Search for the cell housing the specified text and yield its [X, Y] center coordinate. 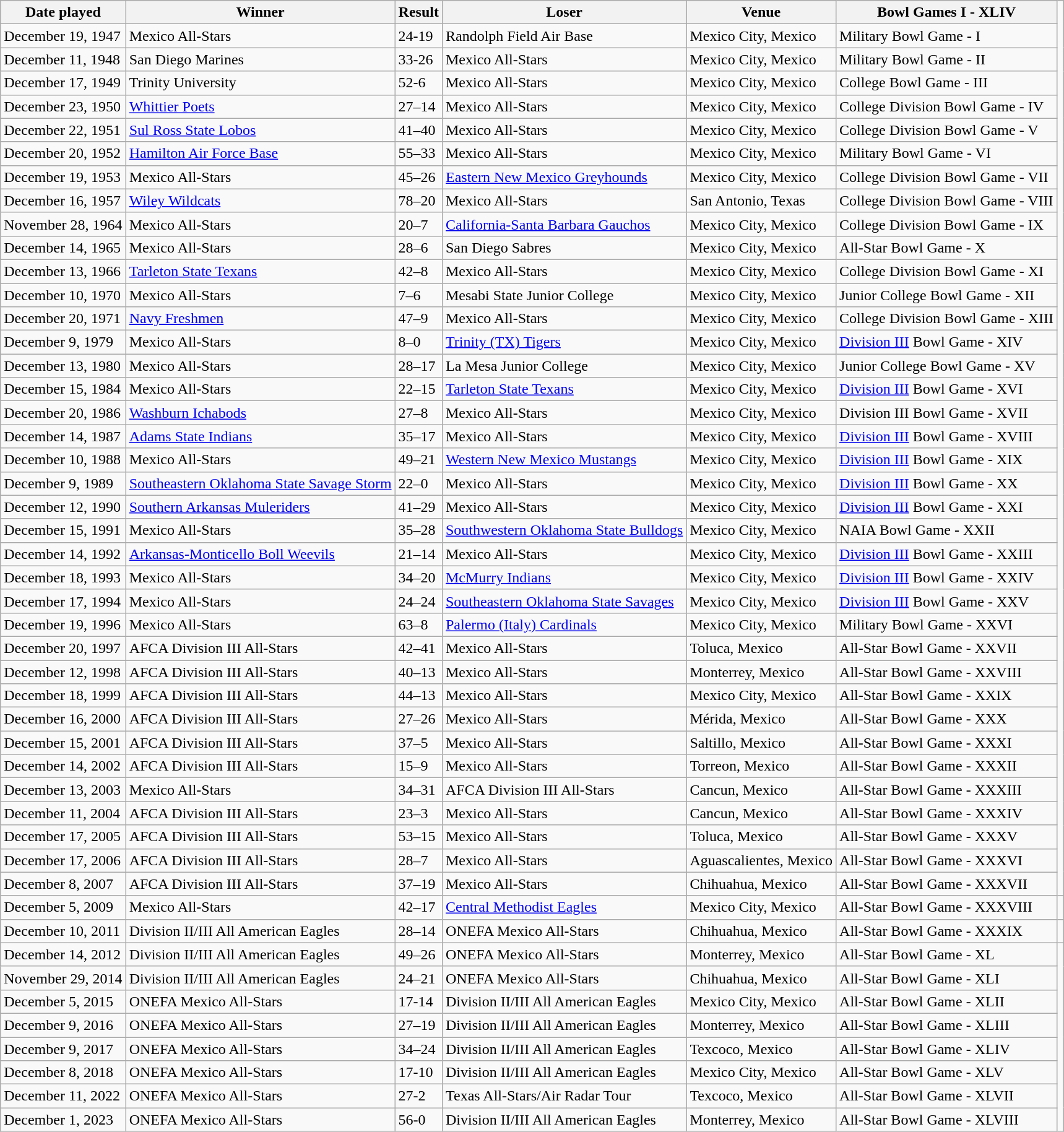
California-Santa Barbara Gauchos [564, 224]
December 14, 2002 [63, 766]
Military Bowl Game - XXVI [947, 624]
December 14, 1987 [63, 436]
Division III Bowl Game - XX [947, 483]
All-Star Bowl Game - XXXV [947, 837]
Hamilton Air Force Base [260, 153]
December 19, 1953 [63, 177]
December 5, 2015 [63, 1001]
78–20 [418, 201]
Division III Bowl Game - XXIII [947, 554]
Venue [761, 12]
All-Star Bowl Game - XLV [947, 1073]
Division III Bowl Game - XIX [947, 460]
44–13 [418, 696]
24–24 [418, 601]
College Division Bowl Game - VII [947, 177]
Division III Bowl Game - XVI [947, 389]
17-14 [418, 1001]
24-19 [418, 36]
McMurry Indians [564, 577]
All-Star Bowl Game - XXIX [947, 696]
Palermo (Italy) Cardinals [564, 624]
December 12, 1990 [63, 507]
All-Star Bowl Game - XXXI [947, 743]
23–3 [418, 813]
42–17 [418, 907]
December 13, 1980 [63, 366]
December 8, 2007 [63, 884]
Saltillo, Mexico [761, 743]
Navy Freshmen [260, 319]
Texas All-Stars/Air Radar Tour [564, 1096]
63–8 [418, 624]
December 17, 1949 [63, 83]
28–7 [418, 860]
San Diego Sabres [564, 248]
December 8, 2018 [63, 1073]
All-Star Bowl Game - XLIV [947, 1049]
Arkansas-Monticello Boll Weevils [260, 554]
All-Star Bowl Game - XXXIII [947, 790]
December 16, 1957 [63, 201]
November 29, 2014 [63, 978]
Randolph Field Air Base [564, 36]
All-Star Bowl Game - XXXIV [947, 813]
Junior College Bowl Game - XII [947, 295]
December 11, 2004 [63, 813]
College Bowl Game - III [947, 83]
Southeastern Oklahoma State Savage Storm [260, 483]
December 12, 1998 [63, 672]
December 15, 2001 [63, 743]
December 10, 1988 [63, 460]
All-Star Bowl Game - XXXII [947, 766]
December 14, 1992 [63, 554]
San Antonio, Texas [761, 201]
College Division Bowl Game - IX [947, 224]
December 14, 2012 [63, 954]
November 28, 1964 [63, 224]
December 17, 1994 [63, 601]
Southwestern Oklahoma State Bulldogs [564, 530]
December 20, 1986 [63, 413]
34–20 [418, 577]
Result [418, 12]
Military Bowl Game - VI [947, 153]
Wiley Wildcats [260, 201]
December 10, 2011 [63, 931]
Southeastern Oklahoma State Savages [564, 601]
55–33 [418, 153]
December 18, 1999 [63, 696]
17-10 [418, 1073]
37–5 [418, 743]
42–8 [418, 271]
December 9, 1989 [63, 483]
Division III Bowl Game - XIV [947, 342]
December 20, 1971 [63, 319]
27–26 [418, 719]
December 1, 2023 [63, 1120]
37–19 [418, 884]
35–17 [418, 436]
34–24 [418, 1049]
35–28 [418, 530]
December 9, 1979 [63, 342]
Western New Mexico Mustangs [564, 460]
December 14, 1965 [63, 248]
College Division Bowl Game - VIII [947, 201]
34–31 [418, 790]
College Division Bowl Game - V [947, 130]
December 9, 2017 [63, 1049]
27–8 [418, 413]
December 18, 1993 [63, 577]
La Mesa Junior College [564, 366]
Division III Bowl Game - XVIII [947, 436]
Sul Ross State Lobos [260, 130]
28–6 [418, 248]
December 20, 1952 [63, 153]
December 17, 2006 [63, 860]
Bowl Games I - XLIV [947, 12]
December 9, 2016 [63, 1025]
28–14 [418, 931]
Division III Bowl Game - XXIV [947, 577]
All-Star Bowl Game - XXVII [947, 648]
Division III Bowl Game - XXV [947, 601]
8–0 [418, 342]
All-Star Bowl Game - XLI [947, 978]
December 15, 1984 [63, 389]
41–40 [418, 130]
Aguascalientes, Mexico [761, 860]
All-Star Bowl Game - XXX [947, 719]
Division III Bowl Game - XXI [947, 507]
47–9 [418, 319]
All-Star Bowl Game - XLIII [947, 1025]
San Diego Marines [260, 59]
College Division Bowl Game - XIII [947, 319]
All-Star Bowl Game - XXXIX [947, 931]
27-2 [418, 1096]
Southern Arkansas Muleriders [260, 507]
49–21 [418, 460]
All-Star Bowl Game - XLVII [947, 1096]
Washburn Ichabods [260, 413]
21–14 [418, 554]
College Division Bowl Game - XI [947, 271]
All-Star Bowl Game - XXXVIII [947, 907]
December 5, 2009 [63, 907]
Date played [63, 12]
Trinity (TX) Tigers [564, 342]
27–19 [418, 1025]
Loser [564, 12]
Central Methodist Eagles [564, 907]
December 11, 2022 [63, 1096]
Trinity University [260, 83]
22–15 [418, 389]
41–29 [418, 507]
Winner [260, 12]
45–26 [418, 177]
December 17, 2005 [63, 837]
Mérida, Mexico [761, 719]
24–21 [418, 978]
All-Star Bowl Game - XXXVI [947, 860]
December 10, 1970 [63, 295]
December 13, 1966 [63, 271]
December 20, 1997 [63, 648]
All-Star Bowl Game - X [947, 248]
56-0 [418, 1120]
Whittier Poets [260, 106]
All-Star Bowl Game - XLVIII [947, 1120]
December 23, 1950 [63, 106]
College Division Bowl Game - IV [947, 106]
Eastern New Mexico Greyhounds [564, 177]
December 22, 1951 [63, 130]
December 19, 1947 [63, 36]
Military Bowl Game - II [947, 59]
December 11, 1948 [63, 59]
All-Star Bowl Game - XL [947, 954]
Military Bowl Game - I [947, 36]
20–7 [418, 224]
December 19, 1996 [63, 624]
Junior College Bowl Game - XV [947, 366]
Adams State Indians [260, 436]
22–0 [418, 483]
49–26 [418, 954]
All-Star Bowl Game - XLII [947, 1001]
40–13 [418, 672]
33-26 [418, 59]
42–41 [418, 648]
Torreon, Mexico [761, 766]
December 16, 2000 [63, 719]
Division III Bowl Game - XVII [947, 413]
27–14 [418, 106]
December 13, 2003 [63, 790]
52-6 [418, 83]
December 15, 1991 [63, 530]
All-Star Bowl Game - XXVIII [947, 672]
15–9 [418, 766]
28–17 [418, 366]
Mesabi State Junior College [564, 295]
53–15 [418, 837]
7–6 [418, 295]
All-Star Bowl Game - XXXVII [947, 884]
NAIA Bowl Game - XXII [947, 530]
